For the text-containing cell, return its midpoint in [X, Y] coordinate format. 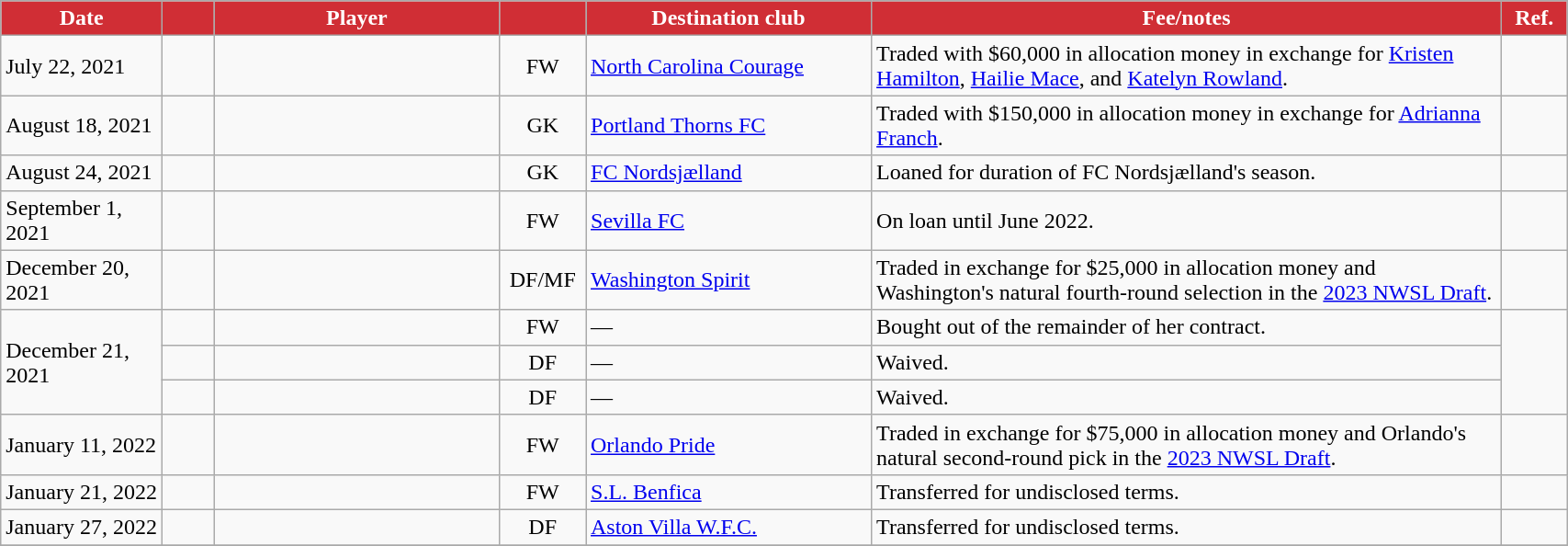
Destination club [729, 18]
January 21, 2022 [82, 492]
Traded with $60,000 in allocation money in exchange for Kristen Hamilton, Hailie Mace, and Katelyn Rowland. [1187, 66]
Portland Thorns FC [729, 125]
December 21, 2021 [82, 362]
Loaned for duration of FC Nordsjælland's season. [1187, 173]
North Carolina Courage [729, 66]
S.L. Benfica [729, 492]
Player [356, 18]
Traded in exchange for $75,000 in allocation money and Orlando's natural second-round pick in the 2023 NWSL Draft. [1187, 445]
Traded with $150,000 in allocation money in exchange for Adrianna Franch. [1187, 125]
July 22, 2021 [82, 66]
September 1, 2021 [82, 221]
Orlando Pride [729, 445]
Traded in exchange for $25,000 in allocation money and Washington's natural fourth-round selection in the 2023 NWSL Draft. [1187, 279]
Date [82, 18]
FC Nordsjælland [729, 173]
DF/MF [543, 279]
January 11, 2022 [82, 445]
Sevilla FC [729, 221]
Aston Villa W.F.C. [729, 527]
Ref. [1534, 18]
January 27, 2022 [82, 527]
August 24, 2021 [82, 173]
On loan until June 2022. [1187, 221]
Bought out of the remainder of her contract. [1187, 327]
December 20, 2021 [82, 279]
Washington Spirit [729, 279]
Fee/notes [1187, 18]
August 18, 2021 [82, 125]
